Search for the cell housing the specified text and yield its [x, y] center coordinate. 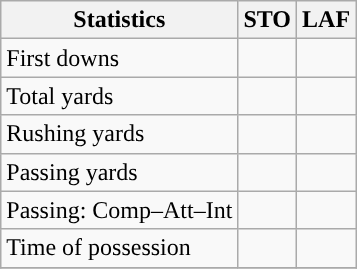
Time of possession [120, 248]
LAF [326, 20]
Passing: Comp–Att–Int [120, 210]
STO [268, 20]
Passing yards [120, 172]
Statistics [120, 20]
Total yards [120, 96]
Rushing yards [120, 134]
First downs [120, 58]
